Pinpoint the cell where the given text exists, returning its [X, Y] midpoint coordinate. 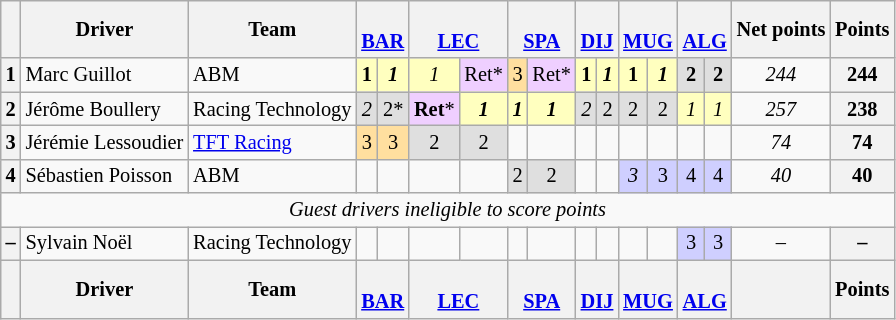
Jérôme Boullery [105, 109]
257 [782, 109]
238 [862, 109]
Net points [782, 29]
Sébastien Poisson [105, 176]
Sylvain Noël [105, 243]
TFT Racing [272, 142]
Marc Guillot [105, 75]
2* [393, 109]
Jérémie Lessoudier [105, 142]
Guest drivers ineligible to score points [448, 210]
